Search for the cell housing the specified text and yield its (x, y) center coordinate. 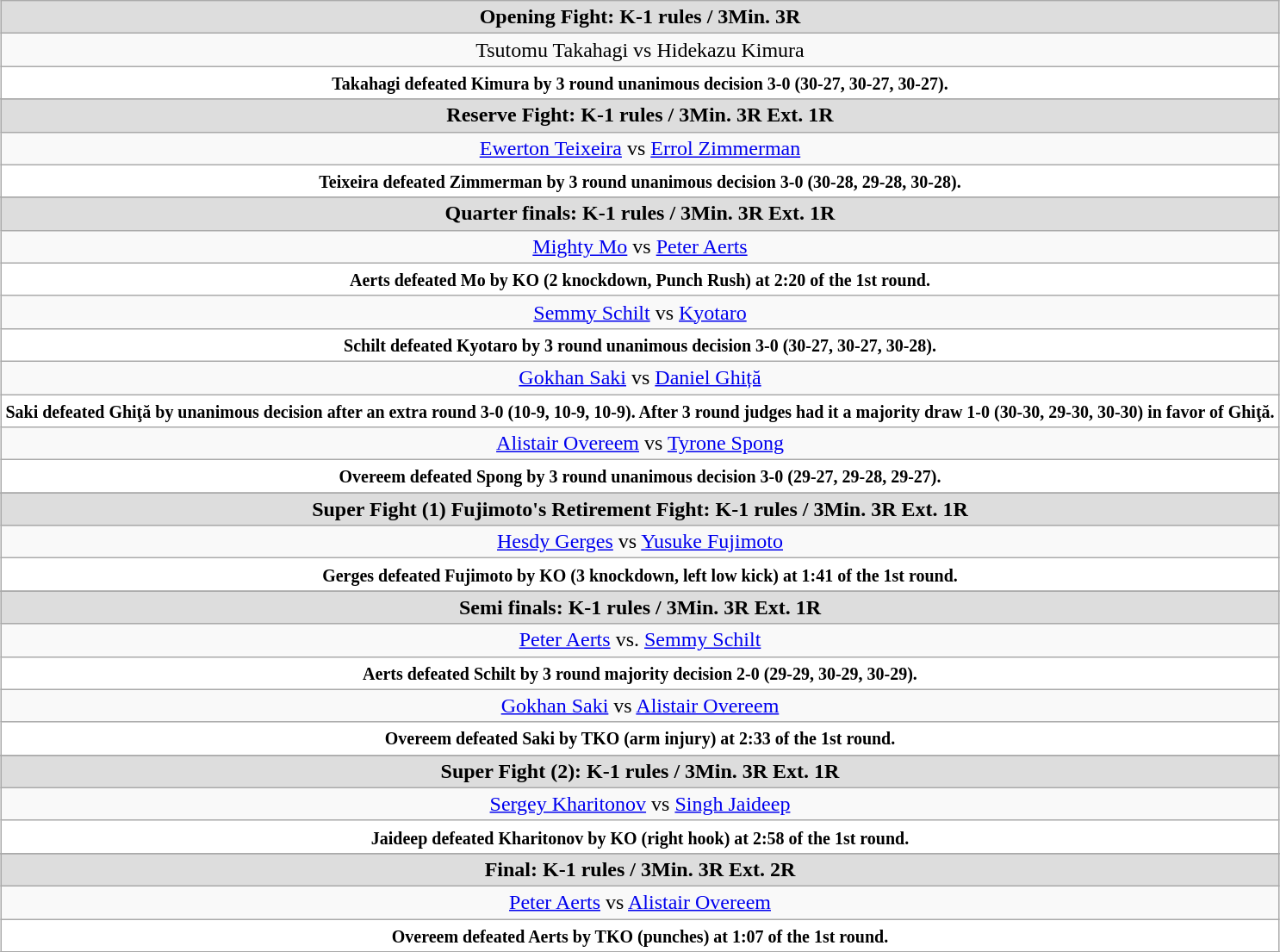
Sergey Kharitonov vs Singh Jaideep (640, 804)
Gerges defeated Fujimoto by KO (3 knockdown, left low kick) at 1:41 of the 1st round. (640, 575)
Final: K-1 rules / 3Min. 3R Ext. 2R (640, 869)
Teixeira defeated Zimmerman by 3 round unanimous decision 3-0 (30-28, 29-28, 30-28). (640, 181)
Semi finals: K-1 rules / 3Min. 3R Ext. 1R (640, 607)
Opening Fight: K-1 rules / 3Min. 3R (640, 17)
Gokhan Saki vs Alistair Overeem (640, 706)
Jaideep defeated Kharitonov by KO (right hook) at 2:58 of the 1st round. (640, 837)
Overeem defeated Aerts by TKO (punches) at 1:07 of the 1st round. (640, 935)
Reserve Fight: K-1 rules / 3Min. 3R Ext. 1R (640, 115)
Peter Aerts vs. Semmy Schilt (640, 640)
Alistair Overeem vs Tyrone Spong (640, 444)
Takahagi defeated Kimura by 3 round unanimous decision 3-0 (30-27, 30-27, 30-27). (640, 83)
Tsutomu Takahagi vs Hidekazu Kimura (640, 50)
Mighty Mo vs Peter Aerts (640, 246)
Overeem defeated Saki by TKO (arm injury) at 2:33 of the 1st round. (640, 738)
Gokhan Saki vs Daniel Ghiță (640, 377)
Aerts defeated Schilt by 3 round majority decision 2-0 (29-29, 30-29, 30-29). (640, 673)
Schilt defeated Kyotaro by 3 round unanimous decision 3-0 (30-27, 30-27, 30-28). (640, 345)
Semmy Schilt vs Kyotaro (640, 312)
Aerts defeated Mo by KO (2 knockdown, Punch Rush) at 2:20 of the 1st round. (640, 279)
Hesdy Gerges vs Yusuke Fujimoto (640, 542)
Peter Aerts vs Alistair Overeem (640, 902)
Ewerton Teixeira vs Errol Zimmerman (640, 148)
Quarter finals: K-1 rules / 3Min. 3R Ext. 1R (640, 214)
Super Fight (1) Fujimoto's Retirement Fight: K-1 rules / 3Min. 3R Ext. 1R (640, 509)
Overeem defeated Spong by 3 round unanimous decision 3-0 (29-27, 29-28, 29-27). (640, 476)
Super Fight (2): K-1 rules / 3Min. 3R Ext. 1R (640, 771)
